Extract the (x, y) coordinate from the center of the cell holding the provided text.  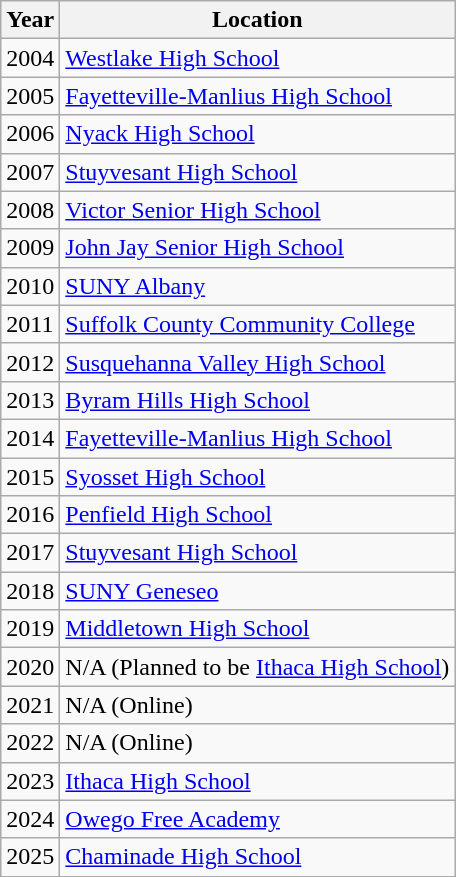
2010 (30, 286)
2022 (30, 743)
Suffolk County Community College (258, 324)
Location (258, 20)
Westlake High School (258, 58)
John Jay Senior High School (258, 248)
Owego Free Academy (258, 819)
2021 (30, 705)
2020 (30, 667)
2025 (30, 857)
2017 (30, 553)
2006 (30, 134)
2016 (30, 515)
2015 (30, 477)
2019 (30, 629)
Nyack High School (258, 134)
2023 (30, 781)
2007 (30, 172)
SUNY Geneseo (258, 591)
Susquehanna Valley High School (258, 362)
Year (30, 20)
2013 (30, 400)
Victor Senior High School (258, 210)
Syosset High School (258, 477)
2009 (30, 248)
Chaminade High School (258, 857)
Middletown High School (258, 629)
2018 (30, 591)
2008 (30, 210)
2012 (30, 362)
SUNY Albany (258, 286)
2005 (30, 96)
Byram Hills High School (258, 400)
Penfield High School (258, 515)
Ithaca High School (258, 781)
2014 (30, 438)
N/A (Planned to be Ithaca High School) (258, 667)
2004 (30, 58)
2011 (30, 324)
2024 (30, 819)
